Detect which cell encompasses the target text, then output its (X, Y) center coordinate. 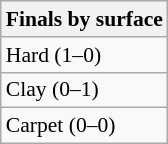
Hard (1–0) (84, 55)
Carpet (0–0) (84, 126)
Finals by surface (84, 19)
Clay (0–1) (84, 90)
